Determine the (x, y) coordinate at the center of the cell enclosing the given text.  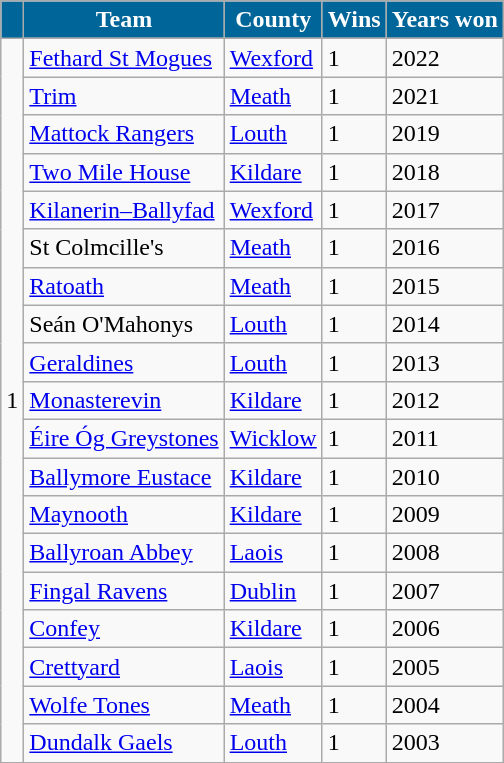
2015 (444, 286)
Ratoath (124, 286)
Monasterevin (124, 400)
Wins (354, 20)
2018 (444, 172)
2008 (444, 553)
Éire Óg Greystones (124, 438)
2017 (444, 210)
2007 (444, 591)
Years won (444, 20)
Kilanerin–Ballyfad (124, 210)
2011 (444, 438)
2004 (444, 705)
Wicklow (273, 438)
Wolfe Tones (124, 705)
County (273, 20)
2009 (444, 515)
2013 (444, 362)
2022 (444, 58)
Fethard St Mogues (124, 58)
2006 (444, 629)
Trim (124, 96)
2014 (444, 324)
Confey (124, 629)
Dundalk Gaels (124, 743)
Seán O'Mahonys (124, 324)
2016 (444, 248)
Dublin (273, 591)
2021 (444, 96)
Mattock Rangers (124, 134)
Fingal Ravens (124, 591)
Team (124, 20)
2003 (444, 743)
2012 (444, 400)
Ballyroan Abbey (124, 553)
Geraldines (124, 362)
Crettyard (124, 667)
Two Mile House (124, 172)
2010 (444, 477)
2005 (444, 667)
Ballymore Eustace (124, 477)
St Colmcille's (124, 248)
2019 (444, 134)
Maynooth (124, 515)
